Identify which cell holds the provided text, then report its [X, Y] central coordinate. 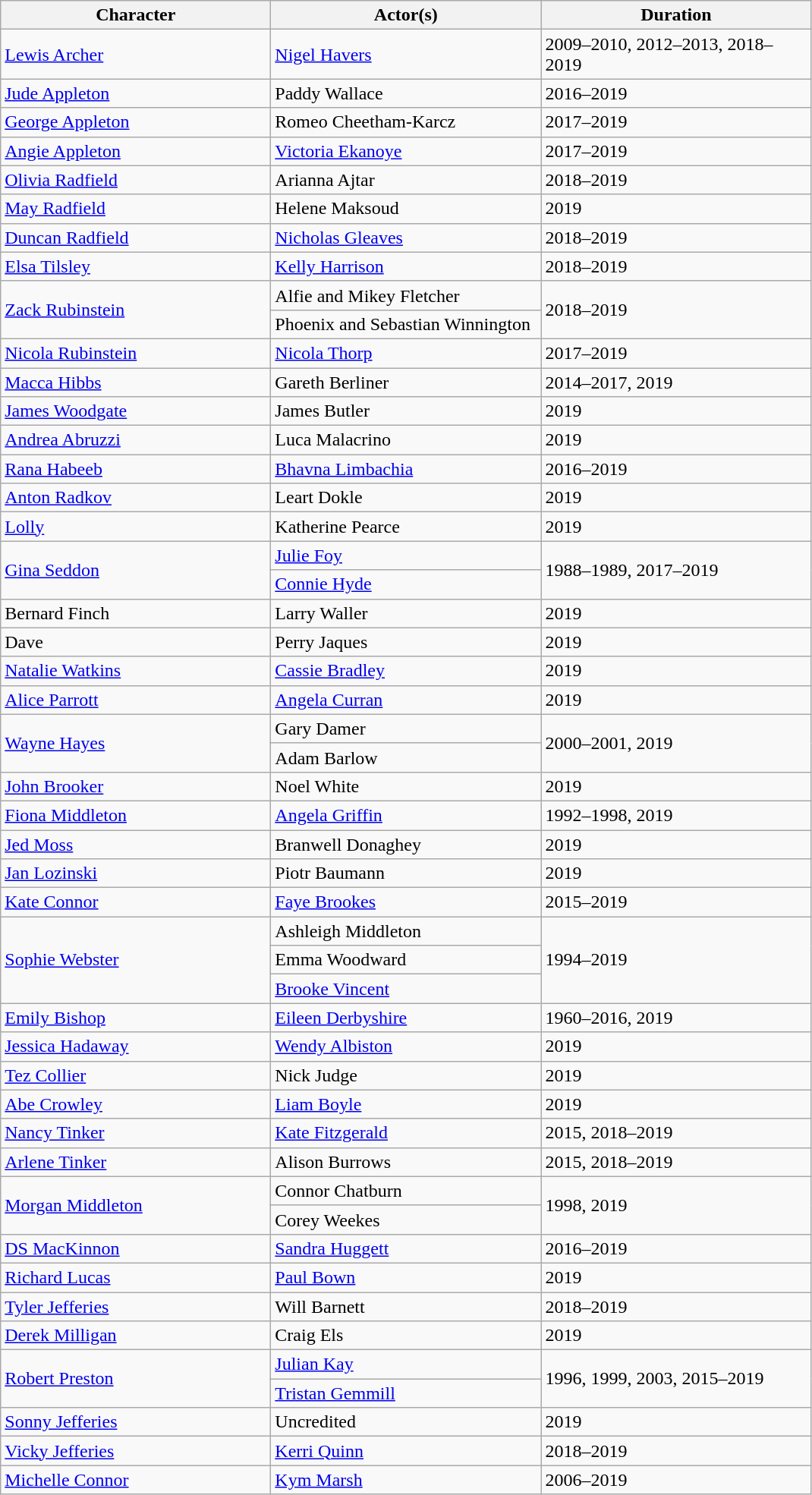
Wayne Hayes [136, 743]
Luca Malacrino [406, 440]
Nicola Rubinstein [136, 353]
Gina Seddon [136, 570]
Tristan Gemmill [406, 1393]
Vicky Jefferies [136, 1451]
Romeo Cheetham-Karcz [406, 122]
Sandra Huggett [406, 1248]
Katherine Pearce [406, 527]
Connie Hyde [406, 584]
Abe Crowley [136, 1104]
1992–1998, 2019 [676, 815]
Alison Burrows [406, 1162]
1996, 1999, 2003, 2015–2019 [676, 1379]
Character [136, 15]
Sonny Jefferies [136, 1422]
2009–2010, 2012–2013, 2018–2019 [676, 55]
Paul Bown [406, 1277]
Larry Waller [406, 613]
Gareth Berliner [406, 382]
DS MacKinnon [136, 1248]
Gary Damer [406, 729]
Noel White [406, 786]
Kate Connor [136, 902]
Robert Preston [136, 1379]
2000–2001, 2019 [676, 743]
Nicholas Gleaves [406, 238]
Nigel Havers [406, 55]
Connor Chatburn [406, 1191]
Sophie Webster [136, 960]
Leart Dokle [406, 498]
Alfie and Mikey Fletcher [406, 295]
Jan Lozinski [136, 873]
Kym Marsh [406, 1480]
Emily Bishop [136, 1018]
Anton Radkov [136, 498]
Jed Moss [136, 845]
Macca Hibbs [136, 382]
2015–2019 [676, 902]
Bernard Finch [136, 613]
Angela Griffin [406, 815]
Piotr Baumann [406, 873]
Victoria Ekanoye [406, 151]
Paddy Wallace [406, 93]
2006–2019 [676, 1480]
Zack Rubinstein [136, 310]
Tez Collier [136, 1075]
Julie Foy [406, 556]
Ashleigh Middleton [406, 931]
Eileen Derbyshire [406, 1018]
Bhavna Limbachia [406, 469]
James Butler [406, 411]
Uncredited [406, 1422]
1998, 2019 [676, 1205]
Arianna Ajtar [406, 180]
Michelle Connor [136, 1480]
Wendy Albiston [406, 1046]
Arlene Tinker [136, 1162]
Derek Milligan [136, 1336]
Phoenix and Sebastian Winnington [406, 324]
Nick Judge [406, 1075]
George Appleton [136, 122]
Nicola Thorp [406, 353]
Jessica Hadaway [136, 1046]
John Brooker [136, 786]
1994–2019 [676, 960]
Faye Brookes [406, 902]
Lolly [136, 527]
James Woodgate [136, 411]
Tyler Jefferies [136, 1306]
Elsa Tilsley [136, 266]
1960–2016, 2019 [676, 1018]
Actor(s) [406, 15]
Corey Weekes [406, 1220]
Angela Curran [406, 700]
Will Barnett [406, 1306]
Brooke Vincent [406, 989]
Andrea Abruzzi [136, 440]
Adam Barlow [406, 757]
Kelly Harrison [406, 266]
Perry Jaques [406, 642]
Helene Maksoud [406, 209]
Liam Boyle [406, 1104]
Branwell Donaghey [406, 845]
Richard Lucas [136, 1277]
Lewis Archer [136, 55]
Olivia Radfield [136, 180]
Cassie Bradley [406, 671]
Duration [676, 15]
Dave [136, 642]
Duncan Radfield [136, 238]
Natalie Watkins [136, 671]
2014–2017, 2019 [676, 382]
Fiona Middleton [136, 815]
Rana Habeeb [136, 469]
Craig Els [406, 1336]
Angie Appleton [136, 151]
Julian Kay [406, 1364]
Kerri Quinn [406, 1451]
1988–1989, 2017–2019 [676, 570]
Alice Parrott [136, 700]
Jude Appleton [136, 93]
Emma Woodward [406, 960]
Kate Fitzgerald [406, 1133]
May Radfield [136, 209]
Morgan Middleton [136, 1205]
Nancy Tinker [136, 1133]
